Identify which cell holds the provided text, then report its (x, y) central coordinate. 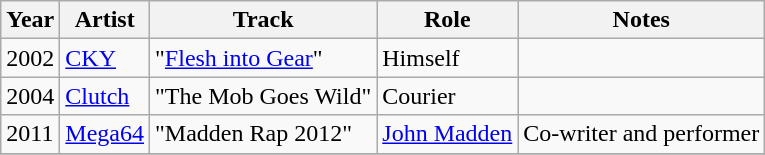
"The Mob Goes Wild" (264, 96)
2011 (30, 134)
Co-writer and performer (642, 134)
"Flesh into Gear" (264, 58)
"Madden Rap 2012" (264, 134)
John Madden (448, 134)
2002 (30, 58)
Mega64 (105, 134)
CKY (105, 58)
Courier (448, 96)
Year (30, 20)
Clutch (105, 96)
Role (448, 20)
Notes (642, 20)
Himself (448, 58)
2004 (30, 96)
Track (264, 20)
Artist (105, 20)
